Scan for the cell matching the given text and deliver its (X, Y) coordinate at center. 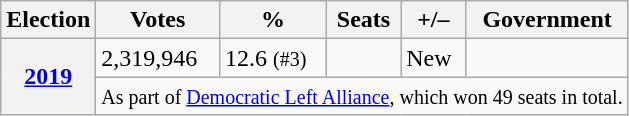
Government (547, 20)
New (434, 58)
Seats (363, 20)
2019 (48, 77)
+/– (434, 20)
% (274, 20)
2,319,946 (158, 58)
As part of Democratic Left Alliance, which won 49 seats in total. (362, 96)
12.6 (#3) (274, 58)
Election (48, 20)
Votes (158, 20)
